Scan for the cell matching the given text and deliver its [x, y] coordinate at center. 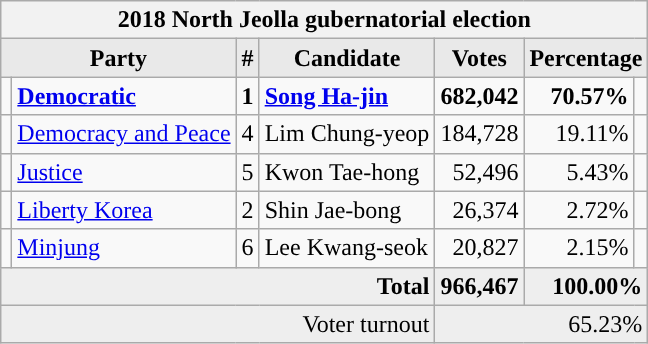
184,728 [480, 134]
6 [248, 248]
5 [248, 172]
19.11% [579, 134]
2 [248, 210]
65.23% [542, 324]
2.72% [579, 210]
Minjung [124, 248]
Democratic [124, 96]
966,467 [480, 286]
# [248, 58]
Votes [480, 58]
Total [218, 286]
Justice [124, 172]
52,496 [480, 172]
682,042 [480, 96]
Song Ha-jin [347, 96]
Shin Jae-bong [347, 210]
Percentage [586, 58]
1 [248, 96]
Democracy and Peace [124, 134]
70.57% [579, 96]
20,827 [480, 248]
100.00% [586, 286]
4 [248, 134]
Liberty Korea [124, 210]
2.15% [579, 248]
Kwon Tae-hong [347, 172]
Candidate [347, 58]
Party [118, 58]
Lee Kwang-seok [347, 248]
Voter turnout [218, 324]
Lim Chung-yeop [347, 134]
2018 North Jeolla gubernatorial election [324, 20]
26,374 [480, 210]
5.43% [579, 172]
